Return the (X, Y) coordinate for the center point of the cell that contains the specified text.  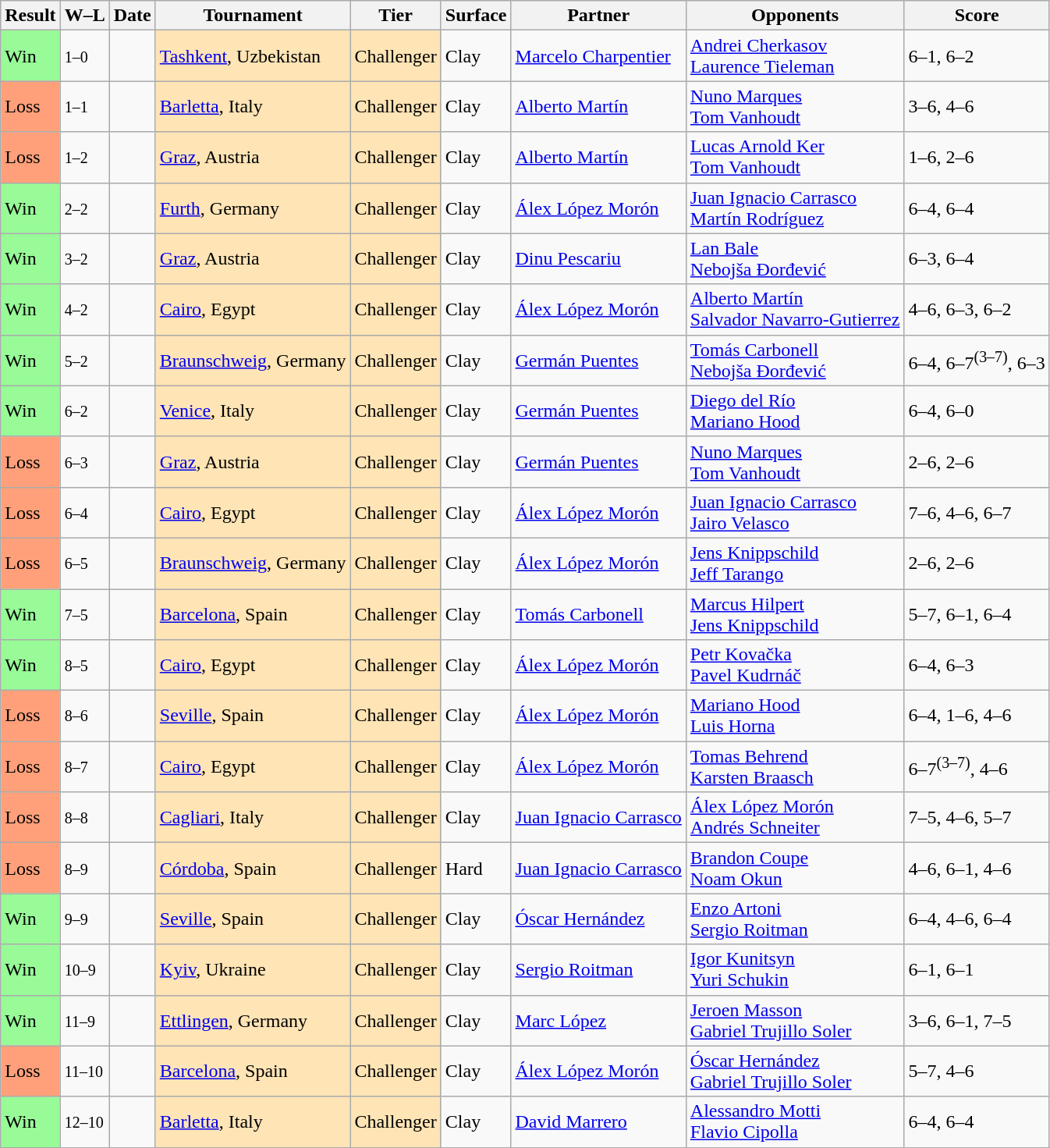
Date (133, 16)
Diego del Río Mariano Hood (795, 411)
8–8 (84, 818)
Juan Ignacio Carrasco Martín Rodríguez (795, 208)
10–9 (84, 969)
W–L (84, 16)
Tomás Carbonell Nebojša Đorđević (795, 361)
Córdoba, Spain (253, 868)
6–1, 6–2 (977, 56)
11–10 (84, 1071)
6–4, 6–3 (977, 665)
6–4, 1–6, 4–6 (977, 716)
Dinu Pescariu (598, 259)
Tashkent, Uzbekistan (253, 56)
7–5 (84, 613)
Enzo Artoni Sergio Roitman (795, 919)
Kyiv, Ukraine (253, 969)
Brandon Coupe Noam Okun (795, 868)
3–2 (84, 259)
Lan Bale Nebojša Đorđević (795, 259)
8–9 (84, 868)
1–2 (84, 158)
Igor Kunitsyn Yuri Schukin (795, 969)
7–5, 4–6, 5–7 (977, 818)
Alessandro Motti Flavio Cipolla (795, 1122)
Hard (476, 868)
Score (977, 16)
Opponents (795, 16)
6–3 (84, 462)
5–7, 6–1, 6–4 (977, 613)
Mariano Hood Luis Horna (795, 716)
5–7, 4–6 (977, 1071)
8–6 (84, 716)
Petr Kovačka Pavel Kudrnáč (795, 665)
9–9 (84, 919)
Tomas Behrend Karsten Braasch (795, 766)
6–2 (84, 411)
6–4, 4–6, 6–4 (977, 919)
David Marrero (598, 1122)
Jeroen Masson Gabriel Trujillo Soler (795, 1021)
Lucas Arnold Ker Tom Vanhoudt (795, 158)
Surface (476, 16)
Marcus Hilpert Jens Knippschild (795, 613)
1–0 (84, 56)
Sergio Roitman (598, 969)
6–1, 6–1 (977, 969)
Alberto Martín Salvador Navarro-Gutierrez (795, 309)
2–2 (84, 208)
Marc López (598, 1021)
5–2 (84, 361)
6–4, 6–7(3–7), 6–3 (977, 361)
Juan Ignacio Carrasco Jairo Velasco (795, 512)
Tomás Carbonell (598, 613)
Result (30, 16)
1–6, 2–6 (977, 158)
6–4 (84, 512)
Óscar Hernández Gabriel Trujillo Soler (795, 1071)
Venice, Italy (253, 411)
Partner (598, 16)
Tier (396, 16)
6–3, 6–4 (977, 259)
8–5 (84, 665)
11–9 (84, 1021)
Jens Knippschild Jeff Tarango (795, 563)
3–6, 4–6 (977, 106)
Tournament (253, 16)
12–10 (84, 1122)
Álex López Morón Andrés Schneiter (795, 818)
Marcelo Charpentier (598, 56)
Ettlingen, Germany (253, 1021)
3–6, 6–1, 7–5 (977, 1021)
4–2 (84, 309)
6–4, 6–0 (977, 411)
8–7 (84, 766)
Furth, Germany (253, 208)
4–6, 6–1, 4–6 (977, 868)
1–1 (84, 106)
4–6, 6–3, 6–2 (977, 309)
6–7(3–7), 4–6 (977, 766)
7–6, 4–6, 6–7 (977, 512)
Óscar Hernández (598, 919)
Cagliari, Italy (253, 818)
Andrei Cherkasov Laurence Tieleman (795, 56)
6–5 (84, 563)
